Provide the (X, Y) coordinate of the cell's center where the given text is located.  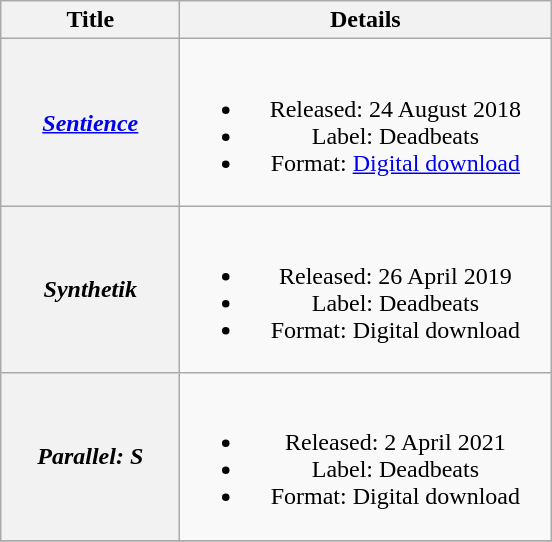
Synthetik (90, 290)
Sentience (90, 122)
Released: 2 April 2021Label: DeadbeatsFormat: Digital download (366, 456)
Details (366, 20)
Parallel: S (90, 456)
Title (90, 20)
Released: 24 August 2018Label: DeadbeatsFormat: Digital download (366, 122)
Released: 26 April 2019Label: DeadbeatsFormat: Digital download (366, 290)
